For the text-containing cell, return its midpoint in [X, Y] coordinate format. 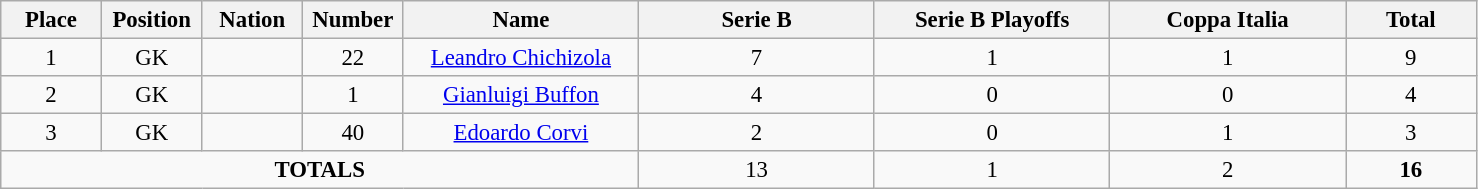
7 [757, 58]
Gianluigi Buffon [521, 95]
Serie B [757, 20]
Edoardo Corvi [521, 133]
Total [1412, 20]
Leandro Chichizola [521, 58]
22 [354, 58]
Coppa Italia [1228, 20]
TOTALS [320, 170]
Position [152, 20]
Number [354, 20]
Name [521, 20]
16 [1412, 170]
40 [354, 133]
9 [1412, 58]
13 [757, 170]
Nation [252, 20]
Serie B Playoffs [992, 20]
Place [52, 20]
